Output the (X, Y) coordinate of the center of the cell containing the given text.  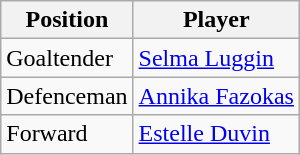
Forward (67, 134)
Annika Fazokas (216, 96)
Defenceman (67, 96)
Selma Luggin (216, 58)
Estelle Duvin (216, 134)
Position (67, 20)
Goaltender (67, 58)
Player (216, 20)
